Detect which cell encompasses the target text, then output its (X, Y) center coordinate. 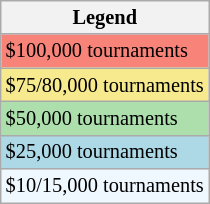
$100,000 tournaments (105, 51)
$10/15,000 tournaments (105, 186)
Legend (105, 17)
$50,000 tournaments (105, 118)
$75/80,000 tournaments (105, 85)
$25,000 tournaments (105, 152)
